Output the (x, y) coordinate of the center of the cell containing the given text.  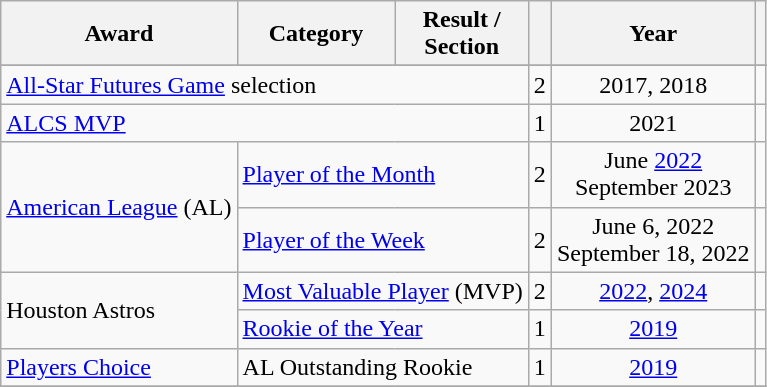
2022, 2024 (653, 291)
Player of the Month (382, 174)
Player of the Week (382, 240)
June 6, 2022 September 18, 2022 (653, 240)
2017, 2018 (653, 85)
Most Valuable Player (MVP) (382, 291)
2021 (653, 123)
Year (653, 34)
Result / Section (462, 34)
Houston Astros (119, 310)
Players Choice (119, 367)
ALCS MVP (265, 123)
AL Outstanding Rookie (382, 367)
June 2022 September 2023 (653, 174)
Award (119, 34)
All-Star Futures Game selection (265, 85)
American League (AL) (119, 207)
Category (316, 34)
Rookie of the Year (382, 329)
